Output the [X, Y] coordinate of the center of the cell containing the given text.  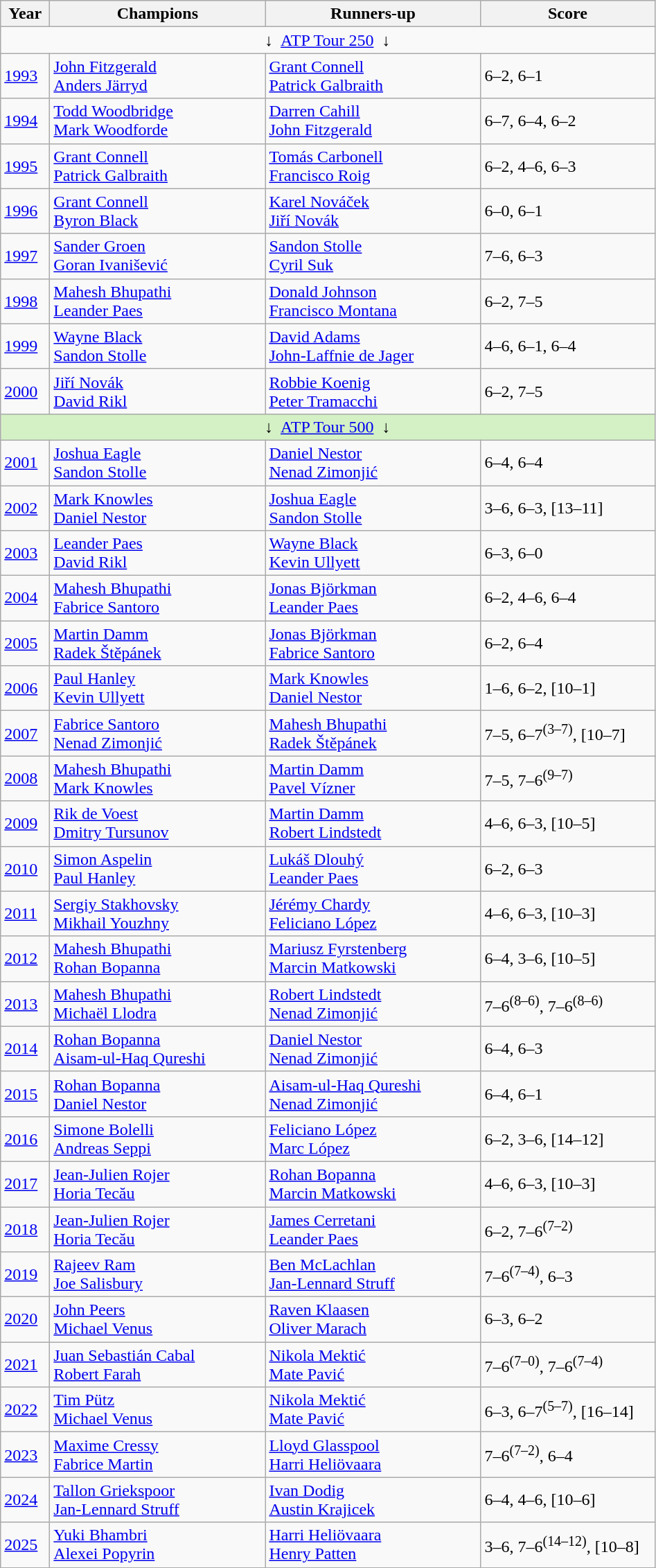
Harri Heliövaara Henry Patten [373, 1545]
Yuki Bhambri Alexei Popyrin [158, 1545]
Champions [158, 14]
2024 [25, 1499]
2006 [25, 689]
John Fitzgerald Anders Järryd [158, 76]
2007 [25, 733]
2022 [25, 1409]
1998 [25, 301]
2010 [25, 869]
Rohan Bopanna Marcin Matkowski [373, 1183]
2005 [25, 643]
Sandon Stolle Cyril Suk [373, 256]
Rik de Voest Dmitry Tursunov [158, 823]
Rohan Bopanna Daniel Nestor [158, 1093]
Ben McLachlan Jan-Lennard Struff [373, 1275]
Maxime Cressy Fabrice Martin [158, 1455]
2015 [25, 1093]
Grant Connell Byron Black [158, 211]
Martin Damm Robert Lindstedt [373, 823]
2018 [25, 1229]
6–2, 6–3 [568, 869]
4–6, 6–3, [10–5] [568, 823]
Mahesh Bhupathi Michaël Llodra [158, 1003]
John Peers Michael Venus [158, 1319]
2016 [25, 1139]
Darren Cahill John Fitzgerald [373, 121]
Wayne Black Sandon Stolle [158, 346]
2002 [25, 507]
Mahesh Bhupathi Fabrice Santoro [158, 599]
2013 [25, 1003]
2021 [25, 1365]
2020 [25, 1319]
1994 [25, 121]
1995 [25, 166]
6–4, 6–4 [568, 463]
6–4, 4–6, [10–6] [568, 1499]
1996 [25, 211]
Karel Nováček Jiří Novák [373, 211]
Martin Damm Pavel Vízner [373, 779]
James Cerretani Leander Paes [373, 1229]
2023 [25, 1455]
Robbie Koenig Peter Tramacchi [373, 391]
3–6, 6–3, [13–11] [568, 507]
7–5, 6–7(3–7), [10–7] [568, 733]
Jonas Björkman Leander Paes [373, 599]
Mahesh Bhupathi Radek Štěpánek [373, 733]
6–3, 6–2 [568, 1319]
6–3, 6–7(5–7), [16–14] [568, 1409]
6–4, 6–1 [568, 1093]
2000 [25, 391]
1–6, 6–2, [10–1] [568, 689]
Fabrice Santoro Nenad Zimonjić [158, 733]
Tim Pütz Michael Venus [158, 1409]
2014 [25, 1049]
Score [568, 14]
2009 [25, 823]
Jonas Björkman Fabrice Santoro [373, 643]
6–0, 6–1 [568, 211]
Martin Damm Radek Štěpánek [158, 643]
↓ ATP Tour 500 ↓ [328, 427]
6–4, 6–3 [568, 1049]
2008 [25, 779]
Leander Paes David Rikl [158, 553]
Simone Bolelli Andreas Seppi [158, 1139]
Mahesh Bhupathi Mark Knowles [158, 779]
6–2, 4–6, 6–4 [568, 599]
Raven Klaasen Oliver Marach [373, 1319]
2001 [25, 463]
2003 [25, 553]
Rajeev Ram Joe Salisbury [158, 1275]
Tomás Carbonell Francisco Roig [373, 166]
Todd Woodbridge Mark Woodforde [158, 121]
Paul Hanley Kevin Ullyett [158, 689]
2025 [25, 1545]
6–2, 6–1 [568, 76]
Lloyd Glasspool Harri Heliövaara [373, 1455]
3–6, 7–6(14–12), [10–8] [568, 1545]
Runners-up [373, 14]
7–6(7–0), 7–6(7–4) [568, 1365]
6–2, 6–4 [568, 643]
Sander Groen Goran Ivanišević [158, 256]
7–5, 7–6(9–7) [568, 779]
Lukáš Dlouhý Leander Paes [373, 869]
2011 [25, 913]
David Adams John-Laffnie de Jager [373, 346]
Mahesh Bhupathi Rohan Bopanna [158, 959]
Donald Johnson Francisco Montana [373, 301]
6–3, 6–0 [568, 553]
Tallon Griekspoor Jan-Lennard Struff [158, 1499]
7–6, 6–3 [568, 256]
Feliciano López Marc López [373, 1139]
7–6(8–6), 7–6(8–6) [568, 1003]
1993 [25, 76]
1999 [25, 346]
Robert Lindstedt Nenad Zimonjić [373, 1003]
↓ ATP Tour 250 ↓ [328, 40]
Juan Sebastián Cabal Robert Farah [158, 1365]
2019 [25, 1275]
2012 [25, 959]
Year [25, 14]
Aisam-ul-Haq Qureshi Nenad Zimonjić [373, 1093]
4–6, 6–1, 6–4 [568, 346]
Jiří Novák David Rikl [158, 391]
Ivan Dodig Austin Krajicek [373, 1499]
2017 [25, 1183]
7–6(7–2), 6–4 [568, 1455]
Wayne Black Kevin Ullyett [373, 553]
Mahesh Bhupathi Leander Paes [158, 301]
Mariusz Fyrstenberg Marcin Matkowski [373, 959]
Rohan Bopanna Aisam-ul-Haq Qureshi [158, 1049]
1997 [25, 256]
2004 [25, 599]
Simon Aspelin Paul Hanley [158, 869]
6–7, 6–4, 6–2 [568, 121]
6–2, 7–6(7–2) [568, 1229]
Sergiy Stakhovsky Mikhail Youzhny [158, 913]
6–2, 4–6, 6–3 [568, 166]
6–4, 3–6, [10–5] [568, 959]
Jérémy Chardy Feliciano López [373, 913]
7–6(7–4), 6–3 [568, 1275]
6–2, 3–6, [14–12] [568, 1139]
